Detect which cell encompasses the target text, then output its [X, Y] center coordinate. 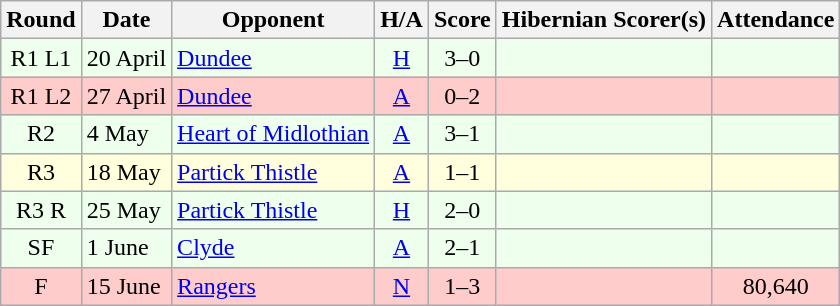
N [402, 286]
H/A [402, 20]
Date [126, 20]
2–0 [462, 210]
0–2 [462, 96]
20 April [126, 58]
Attendance [776, 20]
1–1 [462, 172]
18 May [126, 172]
Round [41, 20]
2–1 [462, 248]
R3 [41, 172]
SF [41, 248]
R1 L1 [41, 58]
1 June [126, 248]
Score [462, 20]
Clyde [274, 248]
3–1 [462, 134]
27 April [126, 96]
4 May [126, 134]
1–3 [462, 286]
15 June [126, 286]
25 May [126, 210]
R3 R [41, 210]
3–0 [462, 58]
Rangers [274, 286]
F [41, 286]
80,640 [776, 286]
Opponent [274, 20]
R2 [41, 134]
Heart of Midlothian [274, 134]
R1 L2 [41, 96]
Hibernian Scorer(s) [604, 20]
